Find where the given text appears and provide that cell's center as [X, Y] coordinate. 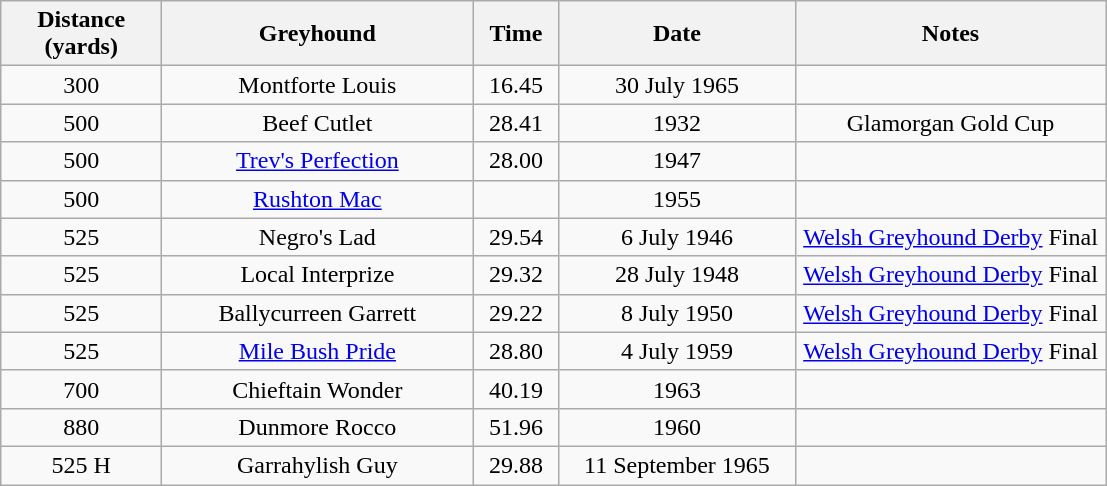
28.00 [516, 161]
Rushton Mac [318, 199]
Time [516, 34]
29.22 [516, 313]
16.45 [516, 85]
8 July 1950 [677, 313]
700 [82, 389]
Notes [950, 34]
Ballycurreen Garrett [318, 313]
29.88 [516, 465]
30 July 1965 [677, 85]
Dunmore Rocco [318, 427]
Distance (yards) [82, 34]
Garrahylish Guy [318, 465]
1960 [677, 427]
Date [677, 34]
Mile Bush Pride [318, 351]
29.32 [516, 275]
1963 [677, 389]
51.96 [516, 427]
1955 [677, 199]
Greyhound [318, 34]
28.41 [516, 123]
300 [82, 85]
29.54 [516, 237]
Glamorgan Gold Cup [950, 123]
28 July 1948 [677, 275]
Chieftain Wonder [318, 389]
Local Interprize [318, 275]
28.80 [516, 351]
11 September 1965 [677, 465]
Negro's Lad [318, 237]
Montforte Louis [318, 85]
Beef Cutlet [318, 123]
40.19 [516, 389]
1932 [677, 123]
880 [82, 427]
6 July 1946 [677, 237]
Trev's Perfection [318, 161]
525 H [82, 465]
4 July 1959 [677, 351]
1947 [677, 161]
